Scan for the cell matching the given text and deliver its [x, y] coordinate at center. 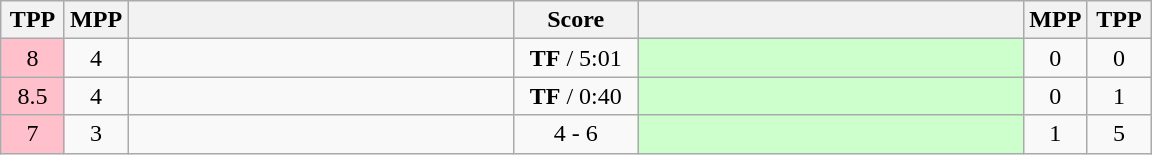
8.5 [33, 96]
TF / 5:01 [576, 58]
7 [33, 134]
5 [1119, 134]
8 [33, 58]
Score [576, 20]
4 - 6 [576, 134]
3 [96, 134]
TF / 0:40 [576, 96]
